Output the (X, Y) coordinate of the center of the cell containing the given text.  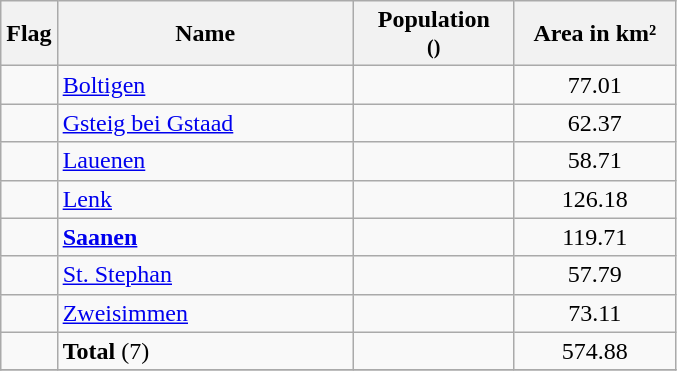
Zweisimmen (205, 313)
Total (7) (205, 351)
Area in km² (594, 34)
57.79 (594, 275)
Boltigen (205, 85)
Lauenen (205, 161)
73.11 (594, 313)
58.71 (594, 161)
119.71 (594, 237)
St. Stephan (205, 275)
77.01 (594, 85)
Flag (29, 34)
Lenk (205, 199)
126.18 (594, 199)
Gsteig bei Gstaad (205, 123)
62.37 (594, 123)
Population() (434, 34)
Saanen (205, 237)
Name (205, 34)
574.88 (594, 351)
